Determine the [X, Y] coordinate at the center of the cell enclosing the given text.  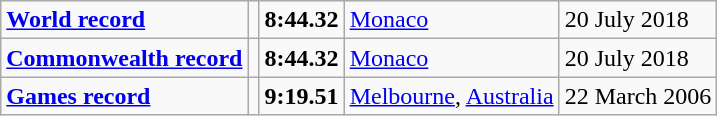
Games record [124, 96]
Melbourne, Australia [452, 96]
9:19.51 [302, 96]
22 March 2006 [638, 96]
World record [124, 20]
Commonwealth record [124, 58]
